Pinpoint the cell where the given text exists, returning its [x, y] midpoint coordinate. 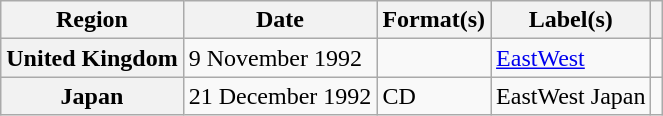
Region [92, 20]
Date [280, 20]
Label(s) [571, 20]
9 November 1992 [280, 58]
21 December 1992 [280, 96]
United Kingdom [92, 58]
Japan [92, 96]
Format(s) [434, 20]
EastWest Japan [571, 96]
EastWest [571, 58]
CD [434, 96]
